For the text-containing cell, return its midpoint in [X, Y] coordinate format. 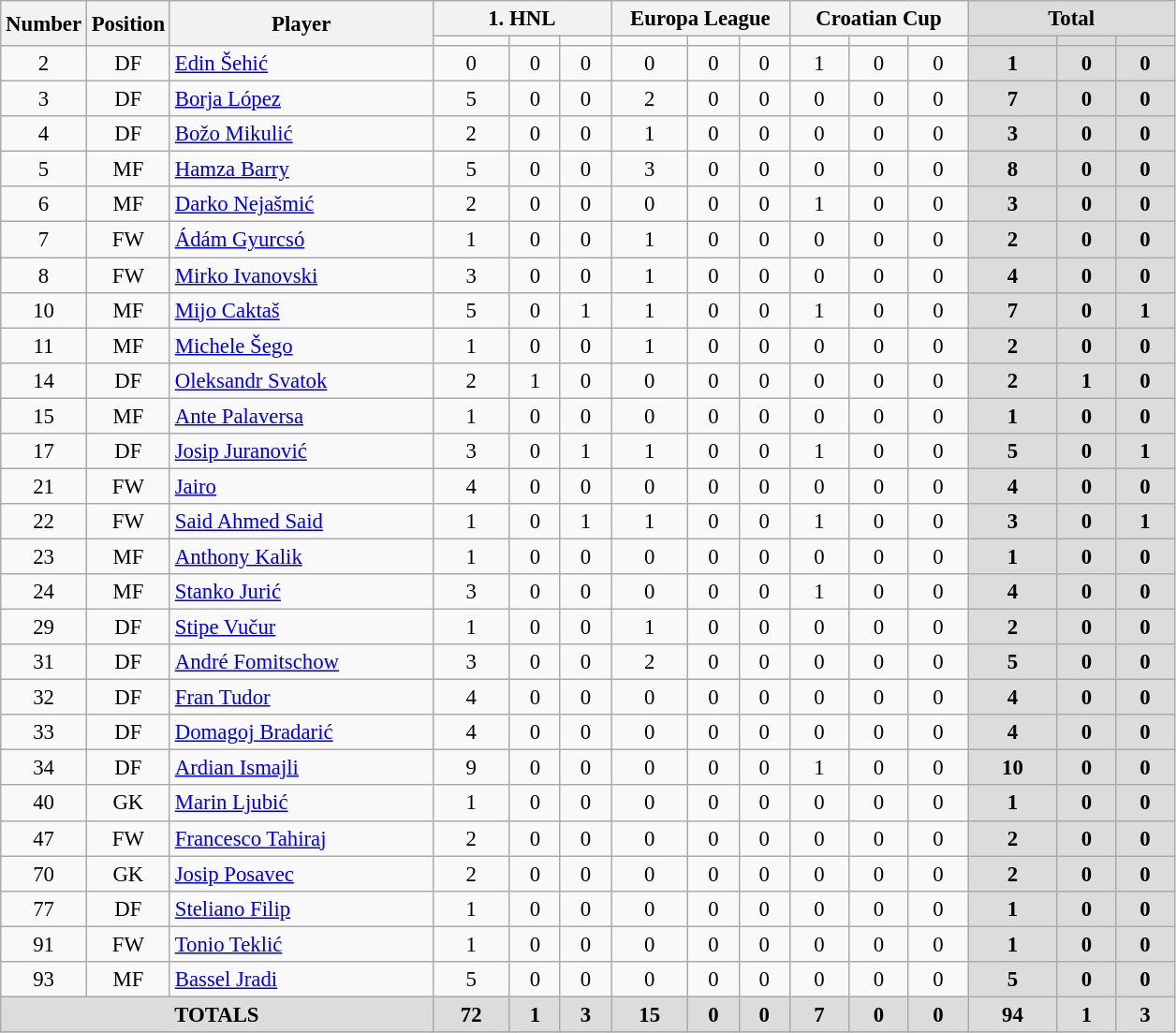
31 [44, 662]
33 [44, 732]
Jairo [301, 486]
Croatian Cup [878, 19]
Fran Tudor [301, 698]
70 [44, 874]
Said Ahmed Said [301, 522]
14 [44, 380]
22 [44, 522]
Mijo Caktaš [301, 310]
Marin Ljubić [301, 804]
Hamza Barry [301, 170]
Stipe Vučur [301, 627]
94 [1013, 1014]
1. HNL [522, 19]
Player [301, 23]
Edin Šehić [301, 64]
TOTALS [217, 1014]
93 [44, 980]
91 [44, 944]
Europa League [700, 19]
Bassel Jradi [301, 980]
André Fomitschow [301, 662]
Tonio Teklić [301, 944]
72 [471, 1014]
24 [44, 592]
Domagoj Bradarić [301, 732]
Steliano Filip [301, 908]
Oleksandr Svatok [301, 380]
Number [44, 23]
Josip Juranović [301, 451]
17 [44, 451]
34 [44, 768]
32 [44, 698]
Ante Palaversa [301, 416]
Borja López [301, 99]
Stanko Jurić [301, 592]
6 [44, 205]
40 [44, 804]
11 [44, 346]
Anthony Kalik [301, 556]
Total [1071, 19]
Darko Nejašmić [301, 205]
Michele Šego [301, 346]
Josip Posavec [301, 874]
Ardian Ismajli [301, 768]
23 [44, 556]
Ádám Gyurcsó [301, 240]
Božo Mikulić [301, 134]
Mirko Ivanovski [301, 275]
Francesco Tahiraj [301, 838]
21 [44, 486]
29 [44, 627]
77 [44, 908]
9 [471, 768]
Position [127, 23]
47 [44, 838]
